From the cell containing the given text, extract its center point as (x, y) coordinate. 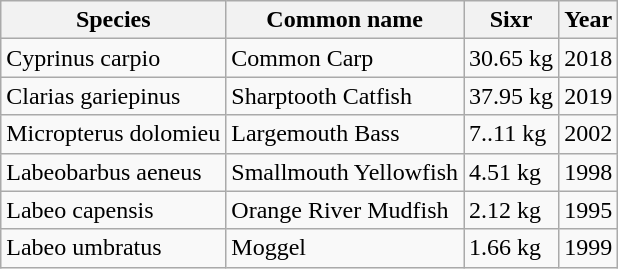
30.65 kg (512, 58)
Largemouth Bass (345, 134)
37.95 kg (512, 96)
1999 (588, 248)
Moggel (345, 248)
Sixr (512, 20)
Common name (345, 20)
Micropterus dolomieu (114, 134)
Common Carp (345, 58)
4.51 kg (512, 172)
2002 (588, 134)
2.12 kg (512, 210)
Orange River Mudfish (345, 210)
Cyprinus carpio (114, 58)
Smallmouth Yellowfish (345, 172)
1998 (588, 172)
2018 (588, 58)
2019 (588, 96)
Year (588, 20)
Labeo capensis (114, 210)
1.66 kg (512, 248)
Species (114, 20)
7..11 kg (512, 134)
Clarias gariepinus (114, 96)
Labeobarbus aeneus (114, 172)
Labeo umbratus (114, 248)
1995 (588, 210)
Sharptooth Catfish (345, 96)
